For the text-containing cell, return its midpoint in (x, y) coordinate format. 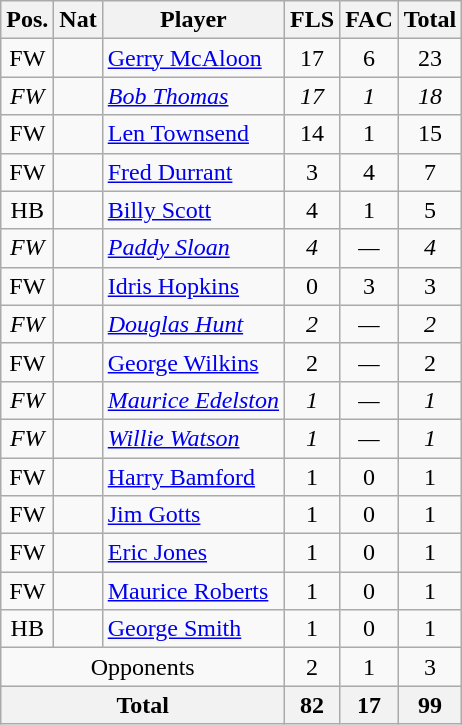
18 (430, 96)
Maurice Roberts (193, 591)
Jim Gotts (193, 515)
Player (193, 20)
Maurice Edelston (193, 400)
23 (430, 58)
Douglas Hunt (193, 324)
George Smith (193, 629)
Pos. (28, 20)
Idris Hopkins (193, 286)
FLS (312, 20)
5 (430, 210)
Billy Scott (193, 210)
Bob Thomas (193, 96)
Nat (78, 20)
14 (312, 134)
Paddy Sloan (193, 248)
Fred Durrant (193, 172)
15 (430, 134)
Gerry McAloon (193, 58)
82 (312, 705)
6 (370, 58)
George Wilkins (193, 362)
Opponents (143, 667)
FAC (370, 20)
99 (430, 705)
Len Townsend (193, 134)
Harry Bamford (193, 477)
7 (430, 172)
Willie Watson (193, 438)
Eric Jones (193, 553)
